Return the (x, y) coordinate for the center point of the cell that contains the specified text.  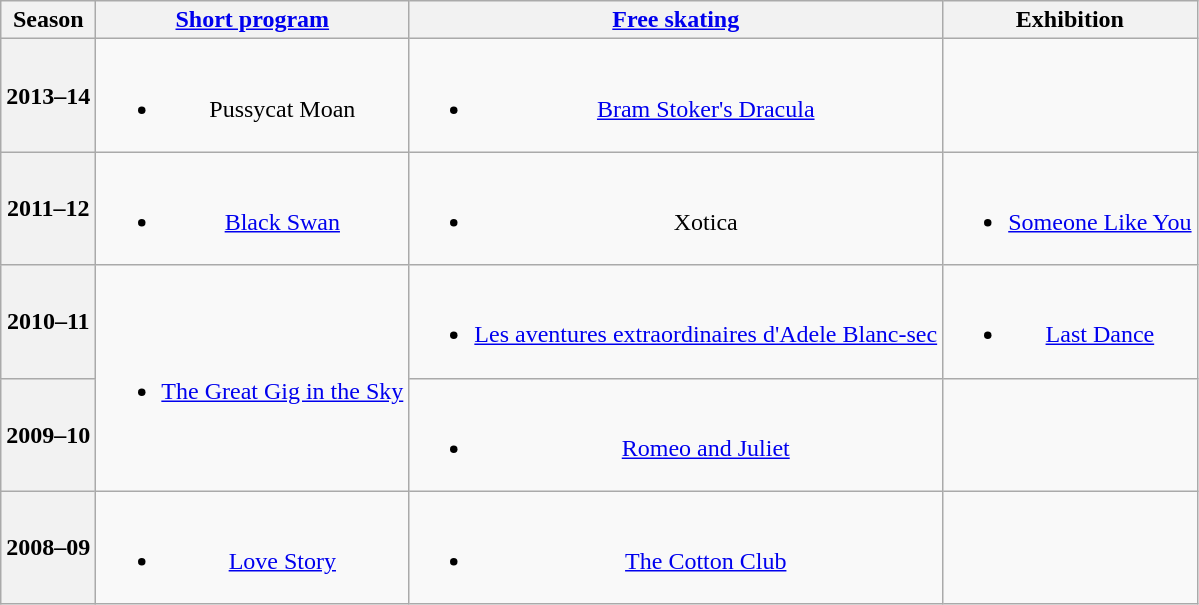
Someone Like You (1070, 208)
Free skating (676, 20)
Les aventures extraordinaires d'Adele Blanc-sec (676, 322)
Last Dance (1070, 322)
The Cotton Club (676, 548)
2010–11 (48, 322)
Black Swan (252, 208)
Xotica (676, 208)
Season (48, 20)
Love Story (252, 548)
Bram Stoker's Dracula (676, 96)
2013–14 (48, 96)
Short program (252, 20)
2011–12 (48, 208)
Exhibition (1070, 20)
The Great Gig in the Sky (252, 378)
Pussycat Moan (252, 96)
2009–10 (48, 434)
2008–09 (48, 548)
Romeo and Juliet (676, 434)
